Determine the (X, Y) coordinate at the center of the cell enclosing the given text.  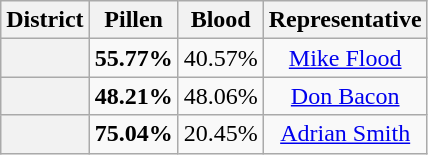
Mike Flood (345, 58)
Pillen (134, 20)
40.57% (220, 58)
48.21% (134, 96)
20.45% (220, 134)
District (45, 20)
Representative (345, 20)
75.04% (134, 134)
55.77% (134, 58)
48.06% (220, 96)
Adrian Smith (345, 134)
Don Bacon (345, 96)
Blood (220, 20)
